Extract the [X, Y] coordinate from the center of the cell holding the provided text.  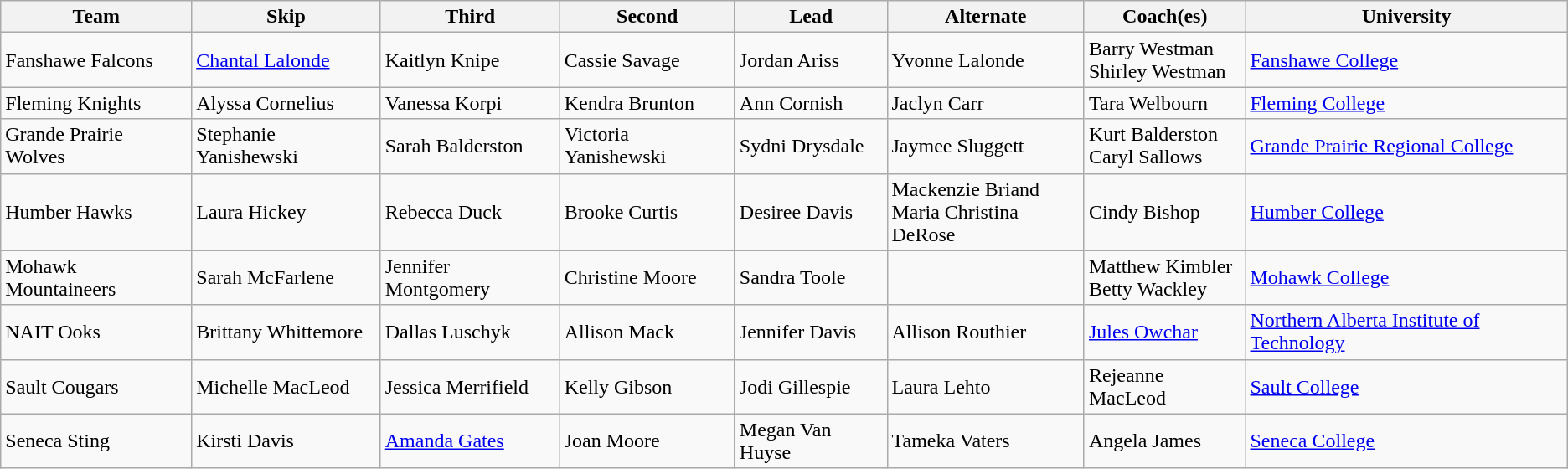
Michelle MacLeod [286, 387]
Coach(es) [1164, 17]
Fanshawe College [1406, 60]
Second [647, 17]
Yvonne Lalonde [985, 60]
Seneca Sting [96, 441]
Mohawk Mountaineers [96, 278]
Mackenzie BriandMaria Christina DeRose [985, 212]
Christine Moore [647, 278]
Kirsti Davis [286, 441]
Jodi Gillespie [811, 387]
Third [470, 17]
Grande Prairie Wolves [96, 146]
Skip [286, 17]
Jessica Merrifield [470, 387]
Alyssa Cornelius [286, 103]
Sault Cougars [96, 387]
Kelly Gibson [647, 387]
Laura Hickey [286, 212]
Sault College [1406, 387]
Desiree Davis [811, 212]
Fleming Knights [96, 103]
Sarah McFarlene [286, 278]
Team [96, 17]
Rebecca Duck [470, 212]
Kendra Brunton [647, 103]
Kurt BalderstonCaryl Sallows [1164, 146]
University [1406, 17]
Jaymee Sluggett [985, 146]
Jules Owchar [1164, 332]
Victoria Yanishewski [647, 146]
Cassie Savage [647, 60]
Stephanie Yanishewski [286, 146]
Lead [811, 17]
Humber College [1406, 212]
Sandra Toole [811, 278]
NAIT Ooks [96, 332]
Allison Routhier [985, 332]
Grande Prairie Regional College [1406, 146]
Chantal Lalonde [286, 60]
Jordan Ariss [811, 60]
Fanshawe Falcons [96, 60]
Jennifer Montgomery [470, 278]
Fleming College [1406, 103]
Ann Cornish [811, 103]
Angela James [1164, 441]
Laura Lehto [985, 387]
Sarah Balderston [470, 146]
Tameka Vaters [985, 441]
Humber Hawks [96, 212]
Northern Alberta Institute of Technology [1406, 332]
Seneca College [1406, 441]
Kaitlyn Knipe [470, 60]
Brittany Whittemore [286, 332]
Allison Mack [647, 332]
Brooke Curtis [647, 212]
Barry WestmanShirley Westman [1164, 60]
Megan Van Huyse [811, 441]
Sydni Drysdale [811, 146]
Matthew KimblerBetty Wackley [1164, 278]
Cindy Bishop [1164, 212]
Vanessa Korpi [470, 103]
Alternate [985, 17]
Amanda Gates [470, 441]
Tara Welbourn [1164, 103]
Rejeanne MacLeod [1164, 387]
Mohawk College [1406, 278]
Joan Moore [647, 441]
Dallas Luschyk [470, 332]
Jaclyn Carr [985, 103]
Jennifer Davis [811, 332]
